Detect which cell encompasses the target text, then output its (x, y) center coordinate. 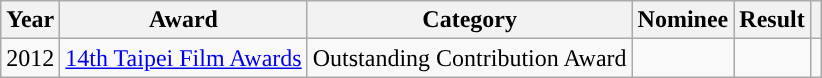
Outstanding Contribution Award (470, 58)
2012 (30, 58)
Result (772, 20)
Year (30, 20)
14th Taipei Film Awards (184, 58)
Category (470, 20)
Award (184, 20)
Nominee (683, 20)
